Search for the cell housing the specified text and yield its (x, y) center coordinate. 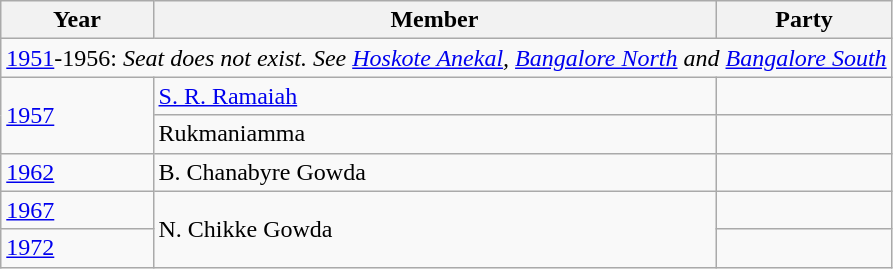
N. Chikke Gowda (434, 229)
Party (804, 20)
B. Chanabyre Gowda (434, 172)
Rukmaniamma (434, 134)
Year (77, 20)
1967 (77, 210)
1957 (77, 115)
1962 (77, 172)
S. R. Ramaiah (434, 96)
1951-1956: Seat does not exist. See Hoskote Anekal, Bangalore North and Bangalore South (446, 58)
Member (434, 20)
1972 (77, 248)
